Output the (x, y) coordinate of the center of the cell containing the given text.  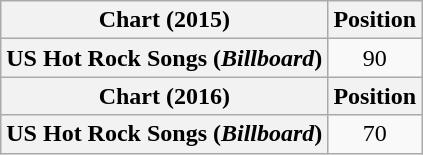
70 (375, 134)
Chart (2016) (164, 96)
Chart (2015) (164, 20)
90 (375, 58)
